Provide the (X, Y) coordinate of the cell's center where the given text is located.  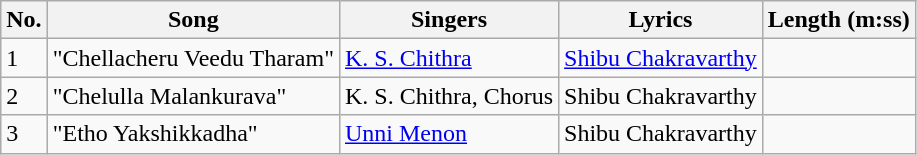
"Etho Yakshikkadha" (193, 134)
Song (193, 20)
K. S. Chithra, Chorus (448, 96)
1 (24, 58)
3 (24, 134)
Length (m:ss) (838, 20)
"Chellacheru Veedu Tharam" (193, 58)
Singers (448, 20)
2 (24, 96)
No. (24, 20)
"Chelulla Malankurava" (193, 96)
Unni Menon (448, 134)
Lyrics (661, 20)
K. S. Chithra (448, 58)
